Extract the (x, y) coordinate from the center of the cell holding the provided text.  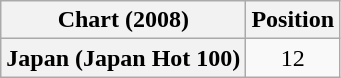
Chart (2008) (124, 20)
12 (293, 58)
Position (293, 20)
Japan (Japan Hot 100) (124, 58)
